Extract the [X, Y] coordinate from the center of the cell holding the provided text.  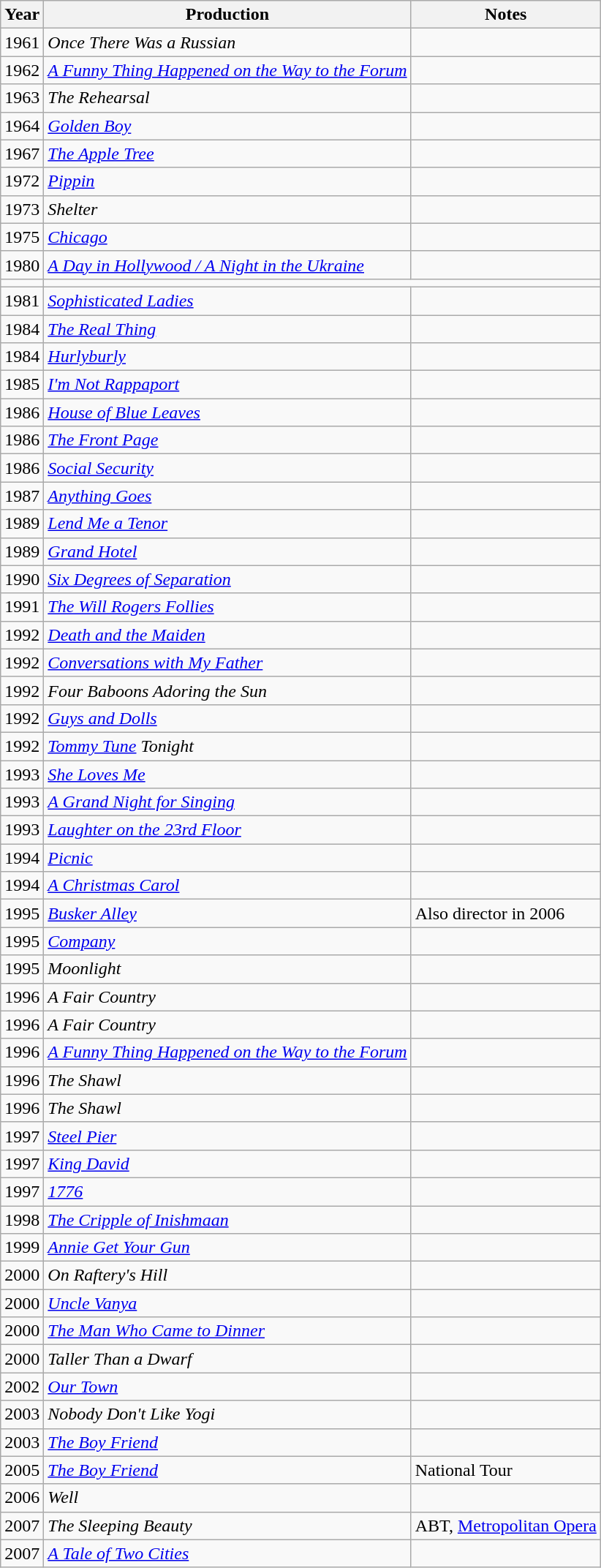
The Rehearsal [227, 98]
Conversations with My Father [227, 663]
2005 [22, 1470]
1776 [227, 1191]
Notes [506, 15]
ABT, Metropolitan Opera [506, 1526]
The Cripple of Inishmaan [227, 1219]
Pippin [227, 181]
The Front Page [227, 440]
2006 [22, 1498]
A Day in Hollywood / A Night in the Ukraine [227, 265]
Production [227, 15]
Uncle Vanya [227, 1303]
Guys and Dolls [227, 718]
1962 [22, 70]
Hurlyburly [227, 357]
1964 [22, 126]
A Grand Night for Singing [227, 802]
Picnic [227, 858]
A Tale of Two Cities [227, 1553]
The Will Rogers Follies [227, 607]
Tommy Tune Tonight [227, 746]
Moonlight [227, 969]
Busker Alley [227, 913]
The Real Thing [227, 328]
1985 [22, 385]
1999 [22, 1248]
Taller Than a Dwarf [227, 1359]
On Raftery's Hill [227, 1275]
1975 [22, 237]
Nobody Don't Like Yogi [227, 1414]
The Sleeping Beauty [227, 1526]
Grand Hotel [227, 551]
Our Town [227, 1387]
Once There Was a Russian [227, 42]
1963 [22, 98]
King David [227, 1164]
Four Baboons Adoring the Sun [227, 690]
Golden Boy [227, 126]
National Tour [506, 1470]
Annie Get Your Gun [227, 1248]
Six Degrees of Separation [227, 579]
1990 [22, 579]
1987 [22, 496]
The Apple Tree [227, 154]
Death and the Maiden [227, 635]
She Loves Me [227, 774]
Sophisticated Ladies [227, 301]
Company [227, 941]
Also director in 2006 [506, 913]
2002 [22, 1387]
The Man Who Came to Dinner [227, 1331]
1981 [22, 301]
A Christmas Carol [227, 886]
1998 [22, 1219]
Year [22, 15]
I'm Not Rappaport [227, 385]
Well [227, 1498]
Laughter on the 23rd Floor [227, 830]
House of Blue Leaves [227, 412]
1972 [22, 181]
Steel Pier [227, 1136]
Chicago [227, 237]
1967 [22, 154]
Lend Me a Tenor [227, 524]
1991 [22, 607]
Social Security [227, 468]
Anything Goes [227, 496]
1980 [22, 265]
1961 [22, 42]
1973 [22, 209]
Shelter [227, 209]
